Scan for the cell matching the given text and deliver its (X, Y) coordinate at center. 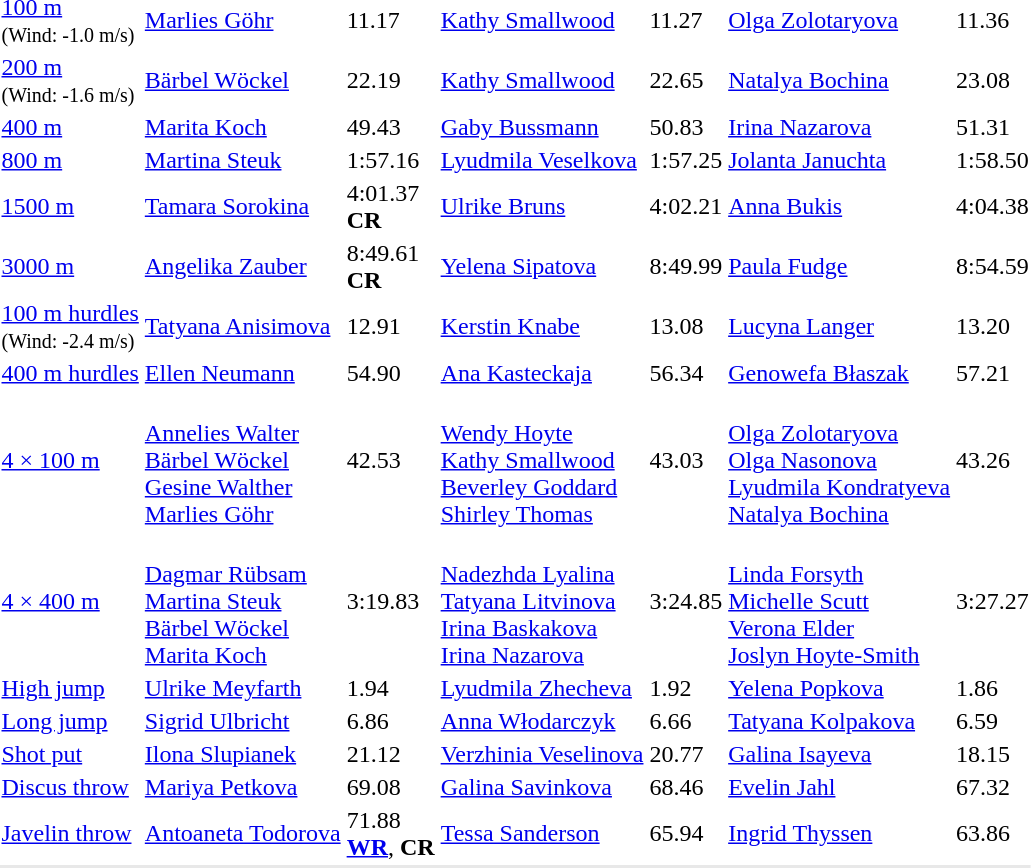
4 × 400 m (70, 601)
200 m(Wind: -1.6 m/s) (70, 80)
4:02.21 (686, 206)
Bärbel Wöckel (242, 80)
13.08 (686, 326)
69.08 (390, 787)
3:24.85 (686, 601)
Ulrike Meyfarth (242, 688)
Martina Steuk (242, 160)
Olga ZolotaryovaOlga NasonovaLyudmila KondratyevaNatalya Bochina (840, 460)
8:54.59 (993, 266)
42.53 (390, 460)
Lyudmila Veselkova (542, 160)
Yelena Sipatova (542, 266)
Sigrid Ulbricht (242, 721)
67.32 (993, 787)
Ingrid Thyssen (840, 834)
Kerstin Knabe (542, 326)
23.08 (993, 80)
1.92 (686, 688)
Angelika Zauber (242, 266)
43.26 (993, 460)
22.65 (686, 80)
12.91 (390, 326)
Mariya Petkova (242, 787)
51.31 (993, 127)
Nadezhda LyalinaTatyana LitvinovaIrina BaskakovaIrina Nazarova (542, 601)
54.90 (390, 373)
71.88WR, CR (390, 834)
Antoaneta Todorova (242, 834)
49.43 (390, 127)
Galina Savinkova (542, 787)
100 m hurdles(Wind: -2.4 m/s) (70, 326)
22.19 (390, 80)
3:19.83 (390, 601)
4:04.38 (993, 206)
High jump (70, 688)
4:01.37CR (390, 206)
Ana Kasteckaja (542, 373)
Ellen Neumann (242, 373)
Annelies WalterBärbel WöckelGesine WaltherMarlies Göhr (242, 460)
Dagmar RübsamMartina SteukBärbel WöckelMarita Koch (242, 601)
3:27.27 (993, 601)
Lyudmila Zhecheva (542, 688)
68.46 (686, 787)
1:57.16 (390, 160)
Tamara Sorokina (242, 206)
6.66 (686, 721)
Ilona Slupianek (242, 754)
Genowefa Błaszak (840, 373)
Anna Bukis (840, 206)
Evelin Jahl (840, 787)
Gaby Bussmann (542, 127)
Yelena Popkova (840, 688)
Irina Nazarova (840, 127)
57.21 (993, 373)
400 m hurdles (70, 373)
Long jump (70, 721)
20.77 (686, 754)
Ulrike Bruns (542, 206)
65.94 (686, 834)
Natalya Bochina (840, 80)
800 m (70, 160)
Jolanta Januchta (840, 160)
Galina Isayeva (840, 754)
Tatyana Kolpakova (840, 721)
43.03 (686, 460)
1.86 (993, 688)
400 m (70, 127)
1.94 (390, 688)
Anna Włodarczyk (542, 721)
Tessa Sanderson (542, 834)
6.86 (390, 721)
6.59 (993, 721)
21.12 (390, 754)
Tatyana Anisimova (242, 326)
1:58.50 (993, 160)
63.86 (993, 834)
Lucyna Langer (840, 326)
Marita Koch (242, 127)
50.83 (686, 127)
Kathy Smallwood (542, 80)
3000 m (70, 266)
Javelin throw (70, 834)
Paula Fudge (840, 266)
Verzhinia Veselinova (542, 754)
8:49.99 (686, 266)
1500 m (70, 206)
Discus throw (70, 787)
56.34 (686, 373)
13.20 (993, 326)
Wendy HoyteKathy SmallwoodBeverley GoddardShirley Thomas (542, 460)
Shot put (70, 754)
4 × 100 m (70, 460)
18.15 (993, 754)
8:49.61CR (390, 266)
1:57.25 (686, 160)
Linda ForsythMichelle ScuttVerona ElderJoslyn Hoyte-Smith (840, 601)
